Extract the [x, y] coordinate from the center of the cell holding the provided text.  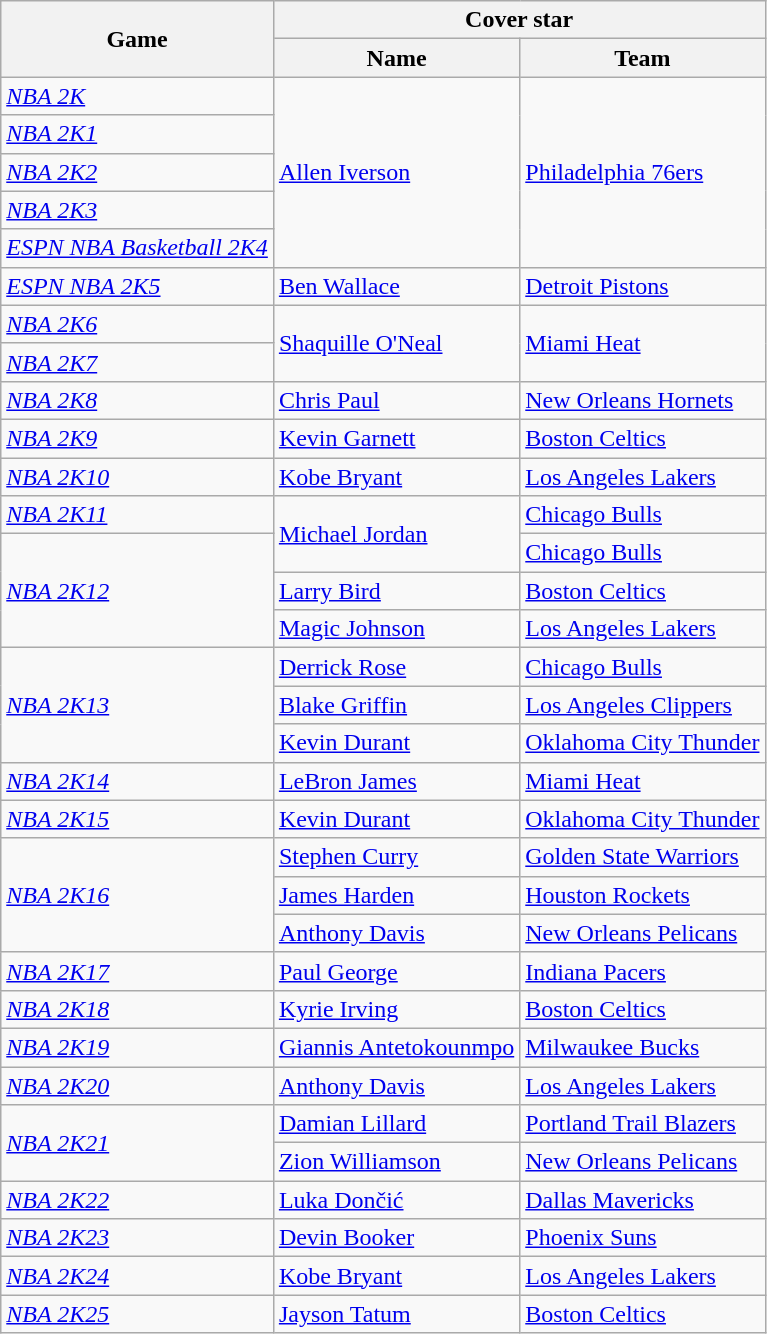
Golden State Warriors [642, 857]
Jayson Tatum [396, 1314]
Name [396, 58]
Team [642, 58]
Shaquille O'Neal [396, 343]
NBA 2K21 [138, 1143]
NBA 2K19 [138, 1047]
LeBron James [396, 781]
NBA 2K11 [138, 515]
Blake Griffin [396, 705]
Houston Rockets [642, 895]
Larry Bird [396, 591]
Phoenix Suns [642, 1238]
NBA 2K [138, 96]
Allen Iverson [396, 172]
Paul George [396, 971]
NBA 2K20 [138, 1085]
Derrick Rose [396, 667]
Dallas Mavericks [642, 1200]
Portland Trail Blazers [642, 1124]
Kevin Garnett [396, 438]
Michael Jordan [396, 534]
Indiana Pacers [642, 971]
Magic Johnson [396, 629]
NBA 2K3 [138, 210]
Cover star [519, 20]
NBA 2K24 [138, 1276]
NBA 2K10 [138, 477]
NBA 2K13 [138, 705]
NBA 2K17 [138, 971]
Philadelphia 76ers [642, 172]
Devin Booker [396, 1238]
Ben Wallace [396, 286]
New Orleans Hornets [642, 400]
NBA 2K23 [138, 1238]
James Harden [396, 895]
NBA 2K15 [138, 819]
Zion Williamson [396, 1162]
NBA 2K6 [138, 324]
Los Angeles Clippers [642, 705]
NBA 2K16 [138, 895]
NBA 2K12 [138, 591]
NBA 2K8 [138, 400]
NBA 2K25 [138, 1314]
NBA 2K18 [138, 1009]
NBA 2K14 [138, 781]
NBA 2K9 [138, 438]
NBA 2K1 [138, 134]
Stephen Curry [396, 857]
NBA 2K2 [138, 172]
NBA 2K7 [138, 362]
Giannis Antetokounmpo [396, 1047]
ESPN NBA Basketball 2K4 [138, 248]
Detroit Pistons [642, 286]
Milwaukee Bucks [642, 1047]
Luka Dončić [396, 1200]
Kyrie Irving [396, 1009]
ESPN NBA 2K5 [138, 286]
NBA 2K22 [138, 1200]
Game [138, 39]
Chris Paul [396, 400]
Damian Lillard [396, 1124]
